Output the [X, Y] coordinate of the center of the cell containing the given text.  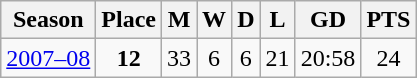
D [246, 20]
Place [129, 20]
GD [328, 20]
L [278, 20]
2007–08 [48, 58]
W [214, 20]
Season [48, 20]
20:58 [328, 58]
33 [180, 58]
24 [388, 58]
21 [278, 58]
12 [129, 58]
M [180, 20]
PTS [388, 20]
